Find where the given text appears and provide that cell's center as [x, y] coordinate. 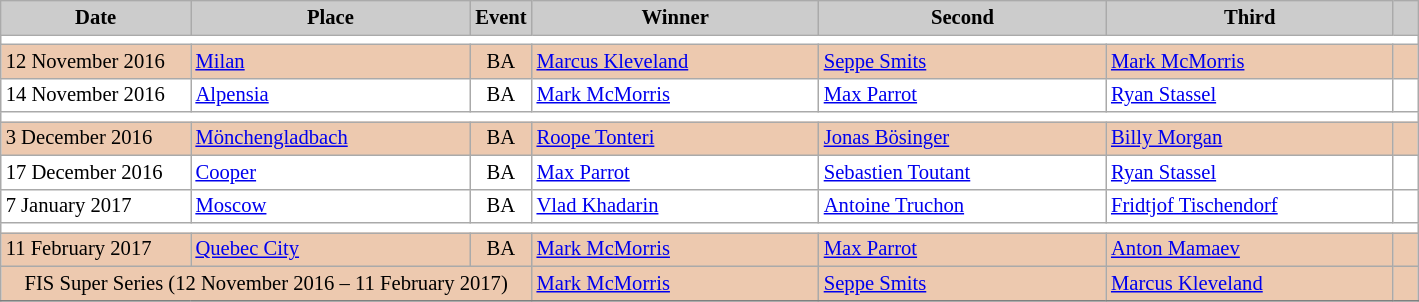
7 January 2017 [96, 206]
Place [330, 17]
Antoine Truchon [962, 206]
Fridtjof Tischendorf [1250, 206]
3 December 2016 [96, 138]
Vlad Khadarin [676, 206]
Quebec City [330, 249]
Cooper [330, 172]
11 February 2017 [96, 249]
17 December 2016 [96, 172]
Mönchengladbach [330, 138]
Third [1250, 17]
Second [962, 17]
14 November 2016 [96, 95]
Anton Mamaev [1250, 249]
Roope Tonteri [676, 138]
Milan [330, 61]
Date [96, 17]
Winner [676, 17]
Jonas Bösinger [962, 138]
Event [500, 17]
Billy Morgan [1250, 138]
Alpensia [330, 95]
Moscow [330, 206]
FIS Super Series (12 November 2016 – 11 February 2017) [266, 283]
Sebastien Toutant [962, 172]
12 November 2016 [96, 61]
